Locate the cell with the specified text and output its [x, y] center coordinate. 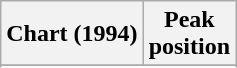
Chart (1994) [72, 34]
Peakposition [189, 34]
